Extract the [x, y] coordinate from the center of the cell holding the provided text.  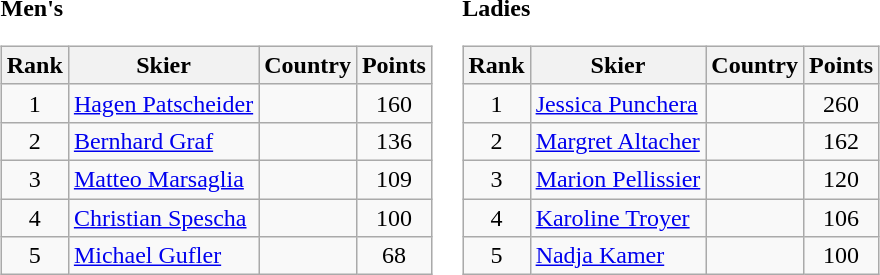
Margret Altacher [618, 141]
Matteo Marsaglia [163, 179]
Hagen Patscheider [163, 103]
109 [394, 179]
68 [394, 256]
Nadja Kamer [618, 256]
106 [842, 217]
Bernhard Graf [163, 141]
162 [842, 141]
Christian Spescha [163, 217]
160 [394, 103]
260 [842, 103]
120 [842, 179]
Karoline Troyer [618, 217]
Jessica Punchera [618, 103]
Marion Pellissier [618, 179]
Michael Gufler [163, 256]
136 [394, 141]
